Find where the given text appears and provide that cell's center as [X, Y] coordinate. 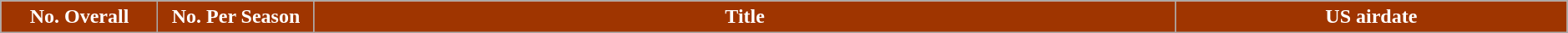
No. Overall [79, 17]
No. Per Season [236, 17]
US airdate [1371, 17]
Title [745, 17]
